Search for the cell housing the specified text and yield its [X, Y] center coordinate. 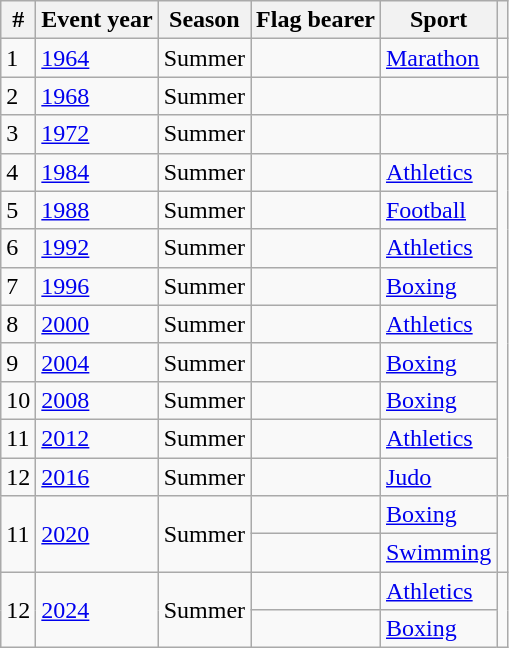
1996 [97, 286]
2 [18, 96]
2008 [97, 400]
1 [18, 58]
5 [18, 210]
7 [18, 286]
10 [18, 400]
2024 [97, 610]
1968 [97, 96]
2020 [97, 534]
Judo [438, 477]
8 [18, 324]
Flag bearer [316, 20]
# [18, 20]
9 [18, 362]
2012 [97, 438]
6 [18, 248]
4 [18, 172]
2016 [97, 477]
Football [438, 210]
1964 [97, 58]
3 [18, 134]
1972 [97, 134]
Season [204, 20]
2004 [97, 362]
Event year [97, 20]
1988 [97, 210]
1984 [97, 172]
Marathon [438, 58]
2000 [97, 324]
Swimming [438, 553]
1992 [97, 248]
Sport [438, 20]
